From the cell containing the given text, extract its center point as [x, y] coordinate. 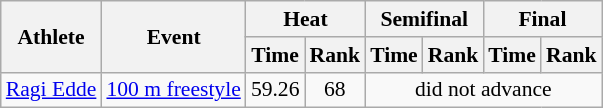
Final [542, 19]
Heat [306, 19]
Athlete [52, 36]
59.26 [276, 90]
Semifinal [424, 19]
100 m freestyle [173, 90]
Event [173, 36]
did not advance [483, 90]
Ragi Edde [52, 90]
68 [336, 90]
